Return [x, y] of the center of cell containing provided text 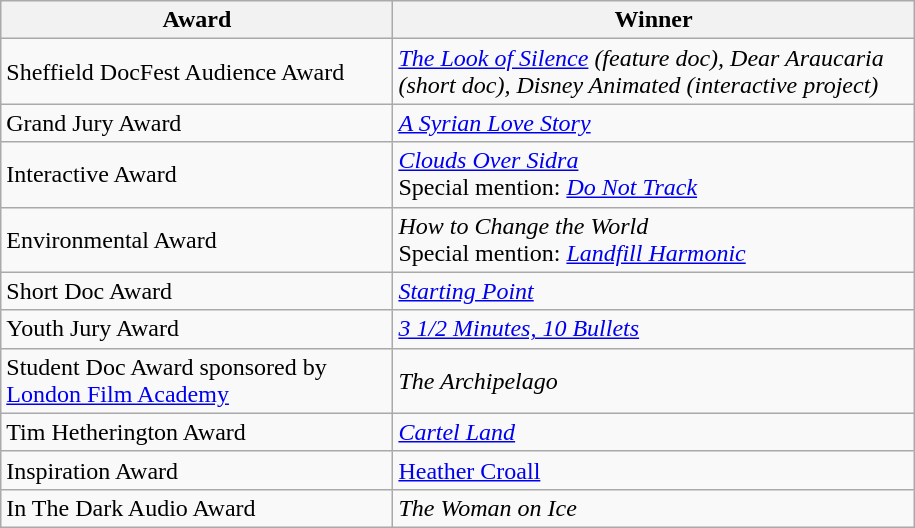
Inspiration Award [197, 470]
How to Change the WorldSpecial mention: Landfill Harmonic [654, 240]
A Syrian Love Story [654, 123]
3 1/2 Minutes, 10 Bullets [654, 329]
Interactive Award [197, 174]
The Woman on Ice [654, 508]
Starting Point [654, 291]
Award [197, 20]
Clouds Over SidraSpecial mention: Do Not Track [654, 174]
Youth Jury Award [197, 329]
Winner [654, 20]
In The Dark Audio Award [197, 508]
The Archipelago [654, 380]
The Look of Silence (feature doc), Dear Araucaria (short doc), Disney Animated (interactive project) [654, 72]
Sheffield DocFest Audience Award [197, 72]
Environmental Award [197, 240]
Cartel Land [654, 432]
Student Doc Award sponsored by London Film Academy [197, 380]
Tim Hetherington Award [197, 432]
Heather Croall [654, 470]
Grand Jury Award [197, 123]
Short Doc Award [197, 291]
